Determine the [X, Y] coordinate at the center of the cell enclosing the given text.  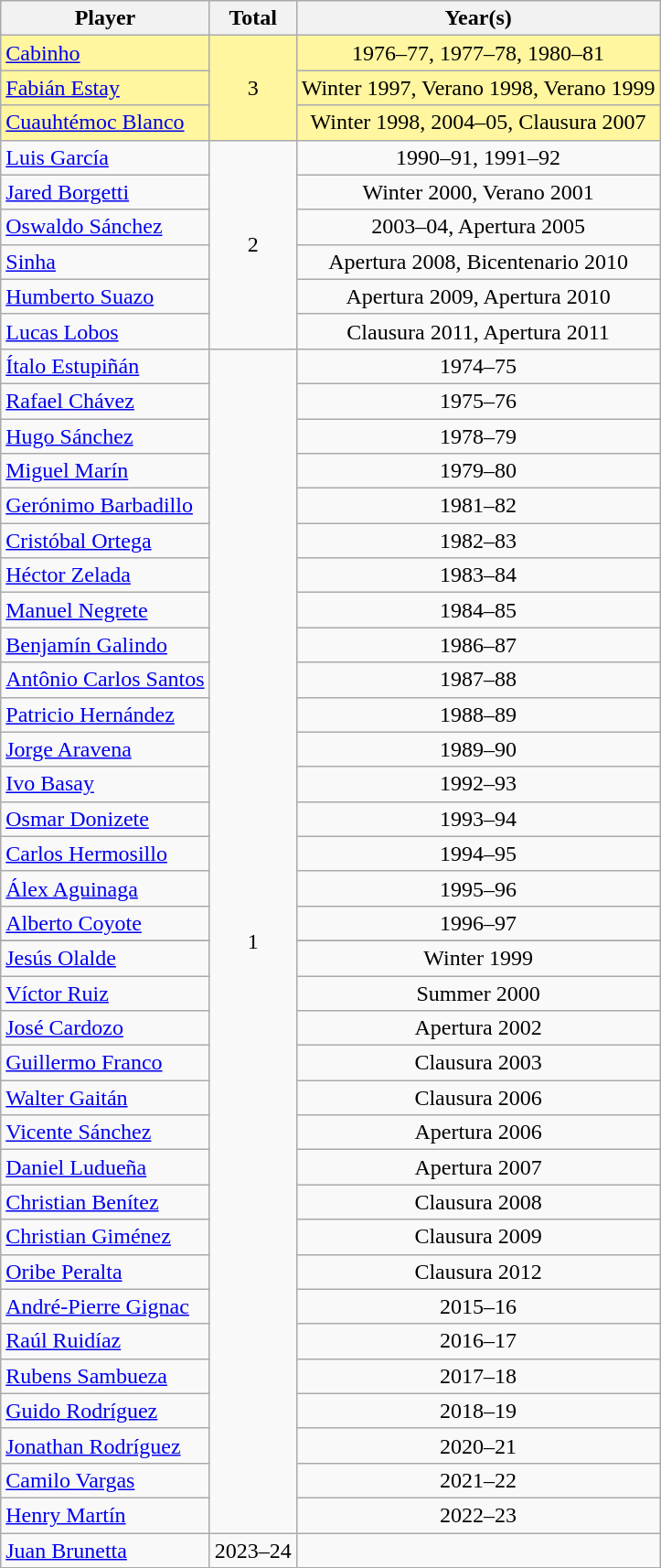
Year(s) [478, 18]
Patricio Hernández [105, 714]
Sinha [105, 262]
Winter 1998, 2004–05, Clausura 2007 [478, 123]
Jonathan Rodríguez [105, 1445]
1986–87 [478, 645]
Humberto Suazo [105, 296]
1992–93 [478, 784]
Clausura 2012 [478, 1272]
2021–22 [478, 1480]
Apertura 2006 [478, 1133]
Vicente Sánchez [105, 1133]
1983–84 [478, 575]
José Cardozo [105, 1028]
Daniel Ludueña [105, 1167]
Manuel Negrete [105, 610]
1994–95 [478, 854]
Antônio Carlos Santos [105, 680]
Jared Borgetti [105, 192]
Guillermo Franco [105, 1063]
Clausura 2011, Apertura 2011 [478, 331]
1996–97 [478, 923]
Ivo Basay [105, 784]
Miguel Marín [105, 471]
Summer 2000 [478, 993]
Benjamín Galindo [105, 645]
1975–76 [478, 401]
1989–90 [478, 749]
Camilo Vargas [105, 1480]
Clausura 2006 [478, 1098]
Oswaldo Sánchez [105, 227]
2016–17 [478, 1341]
2023–24 [252, 1551]
Gerónimo Barbadillo [105, 506]
Cabinho [105, 53]
Ítalo Estupiñán [105, 366]
Carlos Hermosillo [105, 854]
2003–04, Apertura 2005 [478, 227]
Total [252, 18]
Christian Benítez [105, 1202]
1978–79 [478, 436]
Winter 1999 [478, 958]
Guido Rodríguez [105, 1411]
Hugo Sánchez [105, 436]
1979–80 [478, 471]
Apertura 2009, Apertura 2010 [478, 296]
Winter 2000, Verano 2001 [478, 192]
Lucas Lobos [105, 331]
Winter 1997, Verano 1998, Verano 1999 [478, 88]
3 [252, 88]
Héctor Zelada [105, 575]
Clausura 2008 [478, 1202]
Apertura 2007 [478, 1167]
Raúl Ruidíaz [105, 1341]
Christian Giménez [105, 1237]
Cristóbal Ortega [105, 541]
André-Pierre Gignac [105, 1306]
Víctor Ruiz [105, 993]
Fabián Estay [105, 88]
Juan Brunetta [105, 1551]
Clausura 2003 [478, 1063]
Jorge Aravena [105, 749]
1988–89 [478, 714]
Player [105, 18]
Clausura 2009 [478, 1237]
Apertura 2002 [478, 1028]
2015–16 [478, 1306]
1974–75 [478, 366]
Walter Gaitán [105, 1098]
Rafael Chávez [105, 401]
1984–85 [478, 610]
Rubens Sambueza [105, 1376]
Álex Aguinaga [105, 888]
1993–94 [478, 819]
1987–88 [478, 680]
2020–21 [478, 1445]
Apertura 2008, Bicentenario 2010 [478, 262]
Oribe Peralta [105, 1272]
Osmar Donizete [105, 819]
Luis García [105, 157]
1 [252, 940]
2017–18 [478, 1376]
1976–77, 1977–78, 1980–81 [478, 53]
1990–91, 1991–92 [478, 157]
Jesús Olalde [105, 958]
1982–83 [478, 541]
1995–96 [478, 888]
2018–19 [478, 1411]
Henry Martín [105, 1515]
Alberto Coyote [105, 923]
Cuauhtémoc Blanco [105, 123]
1981–82 [478, 506]
2 [252, 244]
2022–23 [478, 1515]
